Identify which cell holds the provided text, then report its [X, Y] central coordinate. 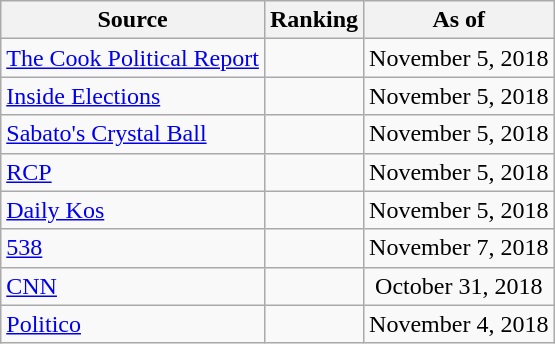
Sabato's Crystal Ball [133, 134]
November 4, 2018 [459, 324]
The Cook Political Report [133, 58]
Ranking [314, 20]
As of [459, 20]
Inside Elections [133, 96]
Daily Kos [133, 210]
Politico [133, 324]
RCP [133, 172]
CNN [133, 286]
November 7, 2018 [459, 248]
Source [133, 20]
October 31, 2018 [459, 286]
538 [133, 248]
